Pinpoint the cell where the given text exists, returning its (X, Y) midpoint coordinate. 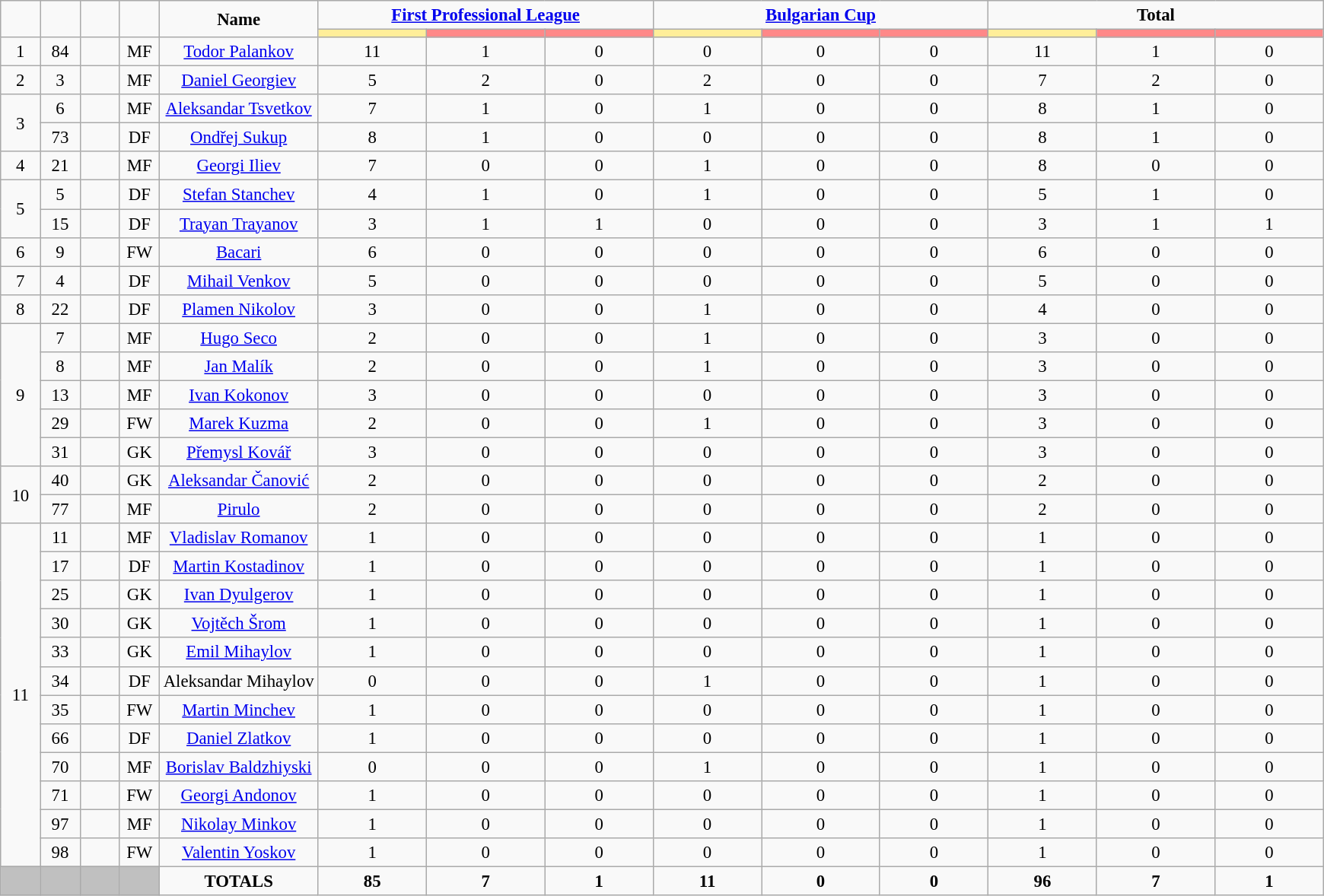
Vladislav Romanov (239, 538)
Aleksandar Čanović (239, 481)
Vojtěch Šrom (239, 624)
Ivan Kokonov (239, 395)
First Professional League (485, 15)
98 (60, 853)
Trayan Trayanov (239, 224)
Aleksandar Mihaylov (239, 681)
Nikolay Minkov (239, 824)
Martin Minchev (239, 710)
Borislav Baldzhiyski (239, 767)
22 (60, 309)
66 (60, 738)
Pirulo (239, 510)
73 (60, 138)
77 (60, 510)
35 (60, 710)
21 (60, 167)
31 (60, 452)
Hugo Seco (239, 338)
Aleksandar Tsvetkov (239, 109)
96 (1042, 881)
Mihail Venkov (239, 281)
Plamen Nikolov (239, 309)
Přemysl Kovář (239, 452)
Emil Mihaylov (239, 653)
Bulgarian Cup (820, 15)
Daniel Zlatkov (239, 738)
10 (21, 494)
Daniel Georgiev (239, 81)
33 (60, 653)
40 (60, 481)
Stefan Stanchev (239, 195)
30 (60, 624)
29 (60, 424)
Name (239, 19)
17 (60, 567)
Georgi Iliev (239, 167)
Marek Kuzma (239, 424)
15 (60, 224)
Martin Kostadinov (239, 567)
34 (60, 681)
Todor Palankov (239, 52)
Ivan Dyulgerov (239, 595)
70 (60, 767)
71 (60, 796)
Total (1156, 15)
85 (372, 881)
Ondřej Sukup (239, 138)
Jan Malík (239, 367)
97 (60, 824)
Valentin Yoskov (239, 853)
TOTALS (239, 881)
Bacari (239, 252)
84 (60, 52)
Georgi Andonov (239, 796)
13 (60, 395)
25 (60, 595)
